Find where the given text appears and provide that cell's center as (X, Y) coordinate. 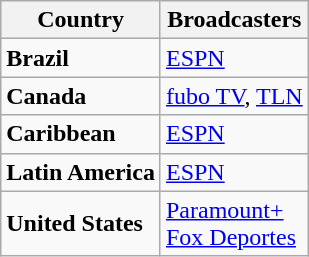
Broadcasters (234, 20)
Country (81, 20)
United States (81, 224)
Canada (81, 96)
fubo TV, TLN (234, 96)
Caribbean (81, 134)
Brazil (81, 58)
Latin America (81, 172)
Paramount+Fox Deportes (234, 224)
